Return (X, Y) of the center of cell containing provided text 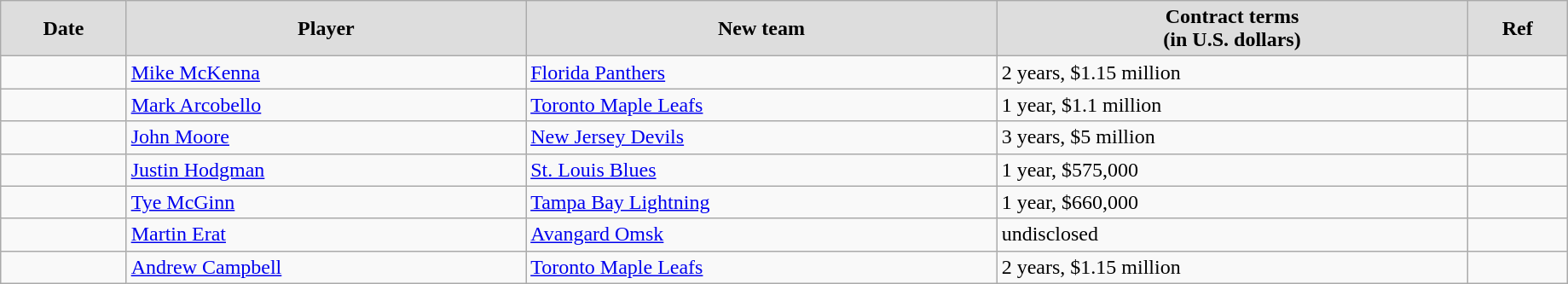
New Jersey Devils (762, 137)
Ref (1518, 29)
Avangard Omsk (762, 235)
Mike McKenna (326, 72)
Tye McGinn (326, 202)
Contract terms(in U.S. dollars) (1232, 29)
Tampa Bay Lightning (762, 202)
Florida Panthers (762, 72)
Justin Hodgman (326, 170)
Mark Arcobello (326, 105)
1 year, $575,000 (1232, 170)
Martin Erat (326, 235)
John Moore (326, 137)
undisclosed (1232, 235)
Andrew Campbell (326, 267)
1 year, $660,000 (1232, 202)
1 year, $1.1 million (1232, 105)
Date (63, 29)
St. Louis Blues (762, 170)
Player (326, 29)
3 years, $5 million (1232, 137)
New team (762, 29)
